Locate the cell with the specified text and output its [X, Y] center coordinate. 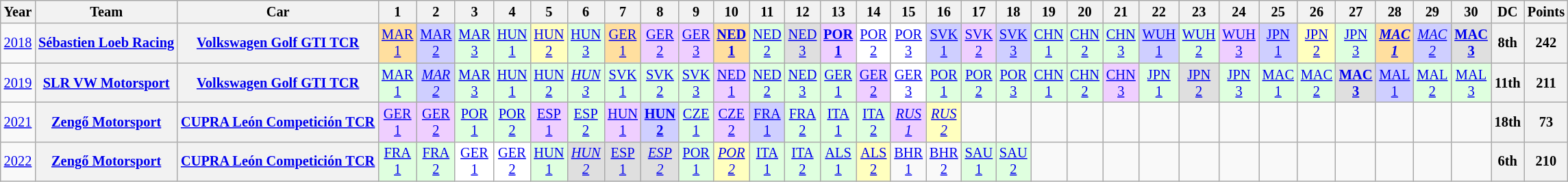
16 [944, 12]
7 [623, 12]
15 [908, 12]
20 [1085, 12]
WUH2 [1199, 43]
8th [1508, 43]
SAU2 [1013, 161]
ALS2 [873, 161]
9 [696, 12]
WUH1 [1159, 43]
26 [1317, 12]
211 [1546, 83]
2 [436, 12]
ALS1 [838, 161]
6th [1508, 161]
2021 [18, 122]
12 [803, 12]
RUS1 [908, 122]
11th [1508, 83]
210 [1546, 161]
Team [106, 12]
SAU1 [979, 161]
8 [660, 12]
5 [549, 12]
18 [1013, 12]
4 [512, 12]
18th [1508, 122]
29 [1432, 12]
24 [1239, 12]
DC [1508, 12]
6 [586, 12]
2019 [18, 83]
22 [1159, 12]
Points [1546, 12]
MAL3 [1471, 83]
CZE2 [732, 122]
MAL1 [1395, 83]
CZE1 [696, 122]
MAL2 [1432, 83]
10 [732, 12]
14 [873, 12]
11 [767, 12]
3 [474, 12]
SLR VW Motorsport [106, 83]
2022 [18, 161]
242 [1546, 43]
Year [18, 12]
21 [1121, 12]
WUH3 [1239, 43]
13 [838, 12]
73 [1546, 122]
25 [1278, 12]
Car [278, 12]
23 [1199, 12]
RUS2 [944, 122]
1 [397, 12]
Sébastien Loeb Racing [106, 43]
28 [1395, 12]
27 [1356, 12]
BHR2 [944, 161]
17 [979, 12]
30 [1471, 12]
19 [1048, 12]
2018 [18, 43]
BHR1 [908, 161]
